Search for the cell housing the specified text and yield its (X, Y) center coordinate. 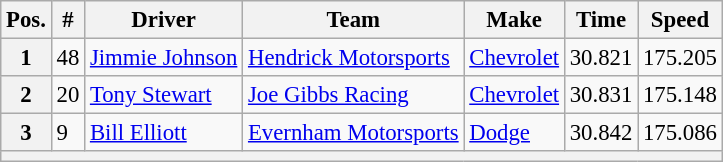
175.148 (680, 95)
Jimmie Johnson (164, 58)
9 (68, 133)
Pos. (26, 20)
Time (600, 20)
Make (514, 20)
Tony Stewart (164, 95)
175.086 (680, 133)
20 (68, 95)
# (68, 20)
Hendrick Motorsports (354, 58)
2 (26, 95)
Speed (680, 20)
30.821 (600, 58)
Dodge (514, 133)
Driver (164, 20)
48 (68, 58)
Team (354, 20)
30.831 (600, 95)
1 (26, 58)
3 (26, 133)
Bill Elliott (164, 133)
Joe Gibbs Racing (354, 95)
30.842 (600, 133)
175.205 (680, 58)
Evernham Motorsports (354, 133)
